Return (x, y) of the center of cell containing provided text 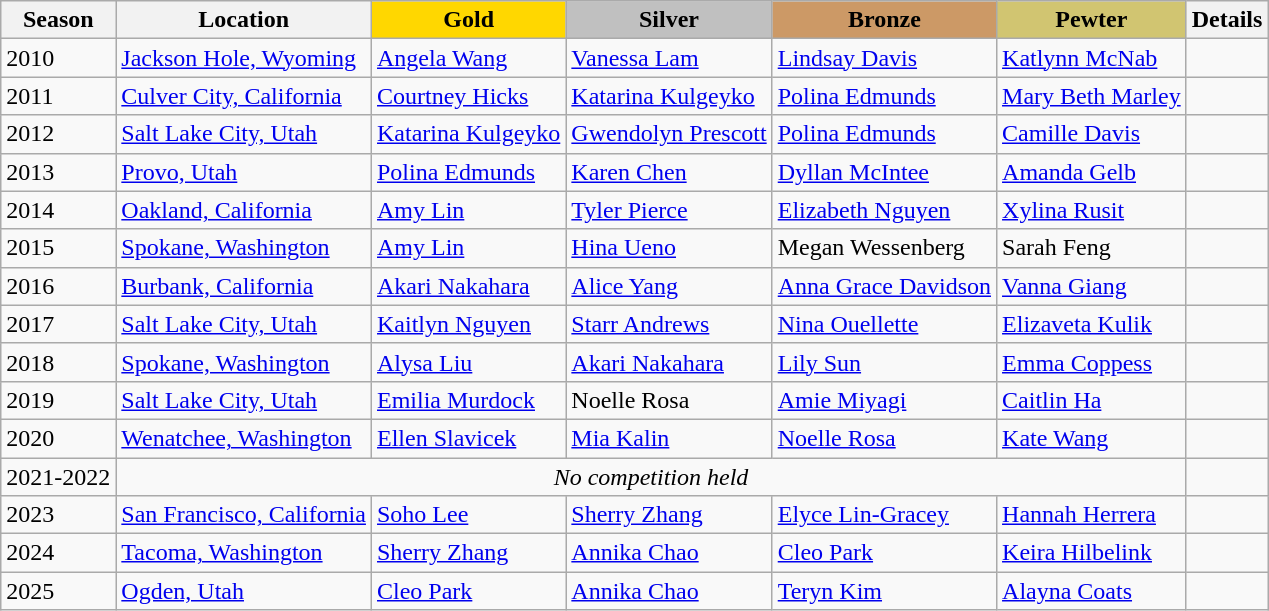
Location (244, 20)
No competition held (651, 477)
2016 (58, 286)
Soho Lee (468, 515)
Elizabeth Nguyen (884, 210)
Amanda Gelb (1092, 172)
Lily Sun (884, 362)
Bronze (884, 20)
Vanessa Lam (669, 58)
Details (1227, 20)
Tacoma, Washington (244, 553)
Pewter (1092, 20)
Mary Beth Marley (1092, 96)
Keira Hilbelink (1092, 553)
Emilia Murdock (468, 400)
Katlynn McNab (1092, 58)
Silver (669, 20)
Courtney Hicks (468, 96)
2020 (58, 438)
2025 (58, 591)
Provo, Utah (244, 172)
Mia Kalin (669, 438)
Hannah Herrera (1092, 515)
2015 (58, 248)
Lindsay Davis (884, 58)
Wenatchee, Washington (244, 438)
2019 (58, 400)
2011 (58, 96)
Culver City, California (244, 96)
Amie Miyagi (884, 400)
Xylina Rusit (1092, 210)
Gold (468, 20)
Caitlin Ha (1092, 400)
Anna Grace Davidson (884, 286)
2023 (58, 515)
2014 (58, 210)
2013 (58, 172)
Season (58, 20)
2021-2022 (58, 477)
2018 (58, 362)
2024 (58, 553)
Alice Yang (669, 286)
Camille Davis (1092, 134)
Angela Wang (468, 58)
Nina Ouellette (884, 324)
Dyllan McIntee (884, 172)
Tyler Pierce (669, 210)
Megan Wessenberg (884, 248)
Emma Coppess (1092, 362)
2010 (58, 58)
Burbank, California (244, 286)
Alysa Liu (468, 362)
Kate Wang (1092, 438)
2017 (58, 324)
Jackson Hole, Wyoming (244, 58)
Alayna Coats (1092, 591)
Gwendolyn Prescott (669, 134)
Oakland, California (244, 210)
Karen Chen (669, 172)
San Francisco, California (244, 515)
Kaitlyn Nguyen (468, 324)
Ogden, Utah (244, 591)
Ellen Slavicek (468, 438)
Starr Andrews (669, 324)
Hina Ueno (669, 248)
Elizaveta Kulik (1092, 324)
Teryn Kim (884, 591)
Vanna Giang (1092, 286)
Elyce Lin-Gracey (884, 515)
2012 (58, 134)
Sarah Feng (1092, 248)
